Pinpoint the cell where the given text exists, returning its (X, Y) midpoint coordinate. 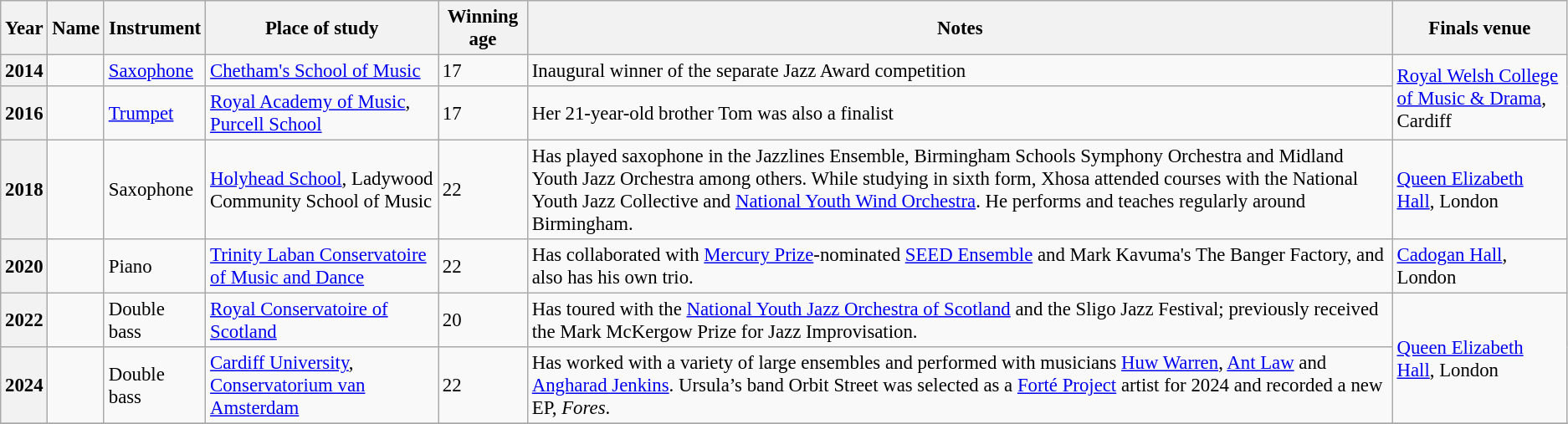
Royal Academy of Music, Purcell School (322, 114)
Notes (960, 28)
2022 (24, 321)
Trinity Laban Conservatoire of Music and Dance (322, 266)
Finals venue (1479, 28)
2014 (24, 71)
Chetham's School of Music (322, 71)
Has collaborated with Mercury Prize-nominated SEED Ensemble and Mark Kavuma's The Banger Factory, and also has his own trio. (960, 266)
Place of study (322, 28)
2020 (24, 266)
Piano (154, 266)
Instrument (154, 28)
Her 21-year-old brother Tom was also a finalist (960, 114)
Holyhead School, Ladywood Community School of Music (322, 191)
Inaugural winner of the separate Jazz Award competition (960, 71)
Name (76, 28)
Year (24, 28)
Royal Welsh College of Music & Drama, Cardiff (1479, 98)
2016 (24, 114)
Double bass (154, 321)
Cadogan Hall, London (1479, 266)
20 (484, 321)
Royal Conservatoire of Scotland (322, 321)
Winning age (484, 28)
Trumpet (154, 114)
2018 (24, 191)
